Locate the cell with the specified text and output its (X, Y) center coordinate. 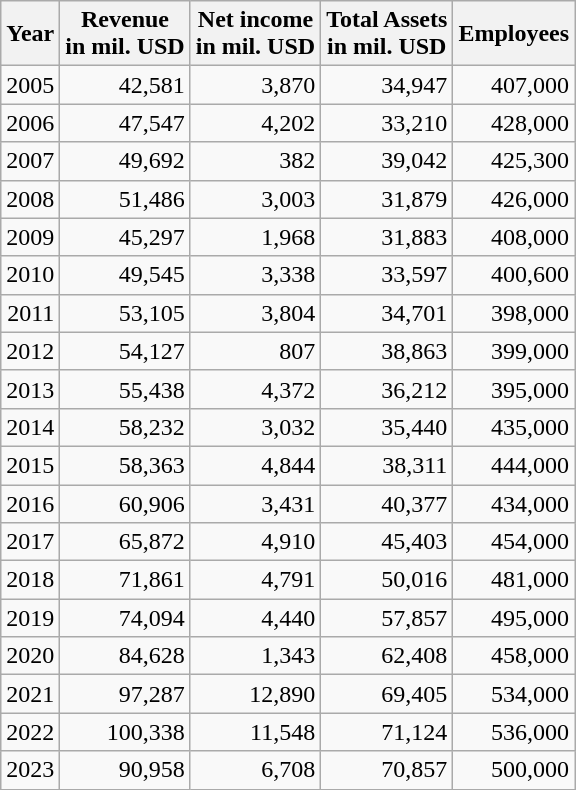
50,016 (387, 580)
31,879 (387, 199)
38,863 (387, 351)
4,910 (255, 542)
3,431 (255, 503)
2014 (30, 427)
71,124 (387, 732)
84,628 (125, 656)
2017 (30, 542)
33,597 (387, 275)
428,000 (514, 123)
1,343 (255, 656)
3,804 (255, 313)
435,000 (514, 427)
454,000 (514, 542)
42,581 (125, 85)
2012 (30, 351)
3,032 (255, 427)
434,000 (514, 503)
426,000 (514, 199)
12,890 (255, 694)
51,486 (125, 199)
4,440 (255, 618)
2006 (30, 123)
40,377 (387, 503)
2011 (30, 313)
49,692 (125, 161)
62,408 (387, 656)
58,363 (125, 465)
408,000 (514, 237)
34,701 (387, 313)
1,968 (255, 237)
57,857 (387, 618)
534,000 (514, 694)
2015 (30, 465)
2016 (30, 503)
35,440 (387, 427)
100,338 (125, 732)
31,883 (387, 237)
481,000 (514, 580)
Employees (514, 34)
71,861 (125, 580)
3,870 (255, 85)
Net incomein mil. USD (255, 34)
Revenuein mil. USD (125, 34)
69,405 (387, 694)
54,127 (125, 351)
36,212 (387, 389)
2022 (30, 732)
3,338 (255, 275)
2013 (30, 389)
45,297 (125, 237)
2020 (30, 656)
58,232 (125, 427)
2008 (30, 199)
395,000 (514, 389)
400,600 (514, 275)
495,000 (514, 618)
399,000 (514, 351)
2018 (30, 580)
807 (255, 351)
Total Assetsin mil. USD (387, 34)
70,857 (387, 770)
2023 (30, 770)
38,311 (387, 465)
2021 (30, 694)
2019 (30, 618)
Year (30, 34)
34,947 (387, 85)
2007 (30, 161)
45,403 (387, 542)
47,547 (125, 123)
536,000 (514, 732)
382 (255, 161)
425,300 (514, 161)
4,791 (255, 580)
49,545 (125, 275)
60,906 (125, 503)
407,000 (514, 85)
90,958 (125, 770)
11,548 (255, 732)
500,000 (514, 770)
4,372 (255, 389)
6,708 (255, 770)
53,105 (125, 313)
55,438 (125, 389)
458,000 (514, 656)
398,000 (514, 313)
444,000 (514, 465)
33,210 (387, 123)
74,094 (125, 618)
2010 (30, 275)
97,287 (125, 694)
3,003 (255, 199)
39,042 (387, 161)
65,872 (125, 542)
4,844 (255, 465)
2005 (30, 85)
4,202 (255, 123)
2009 (30, 237)
